Locate the cell with the specified text and output its [x, y] center coordinate. 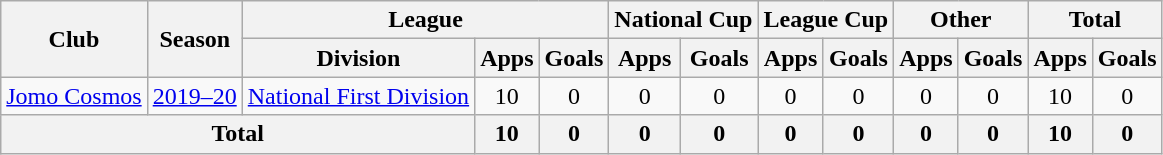
League [426, 20]
Other [961, 20]
National Cup [684, 20]
Club [74, 39]
Jomo Cosmos [74, 96]
League Cup [826, 20]
Season [194, 39]
Division [358, 58]
National First Division [358, 96]
2019–20 [194, 96]
